Output the (x, y) coordinate of the center of the cell containing the given text.  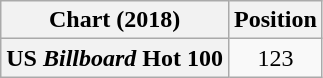
US Billboard Hot 100 (115, 58)
Position (276, 20)
Chart (2018) (115, 20)
123 (276, 58)
